Scan for the cell matching the given text and deliver its (X, Y) coordinate at center. 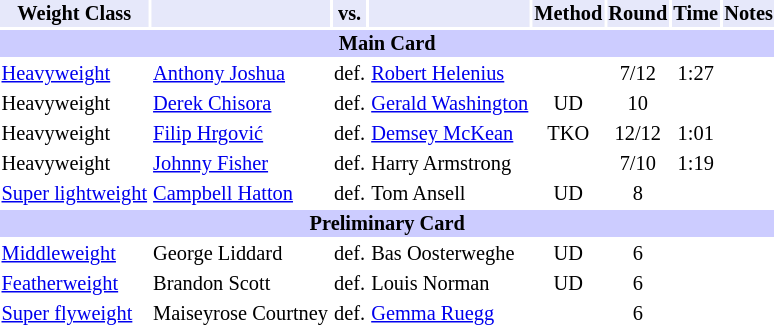
1:01 (696, 134)
Anthony Joshua (241, 74)
Method (568, 14)
TKO (568, 134)
12/12 (638, 134)
Louis Norman (450, 284)
Weight Class (74, 14)
1:27 (696, 74)
1:19 (696, 164)
Campbell Hatton (241, 194)
10 (638, 104)
Middleweight (74, 254)
Preliminary Card (387, 224)
Demsey McKean (450, 134)
7/12 (638, 74)
Gerald Washington (450, 104)
7/10 (638, 164)
Round (638, 14)
Brandon Scott (241, 284)
Main Card (387, 44)
Harry Armstrong (450, 164)
Tom Ansell (450, 194)
8 (638, 194)
vs. (350, 14)
Filip Hrgović (241, 134)
Super lightweight (74, 194)
Robert Helenius (450, 74)
Time (696, 14)
Featherweight (74, 284)
Johnny Fisher (241, 164)
George Liddard (241, 254)
Derek Chisora (241, 104)
Bas Oosterweghe (450, 254)
